Provide the (x, y) coordinate of the cell's center where the given text is located.  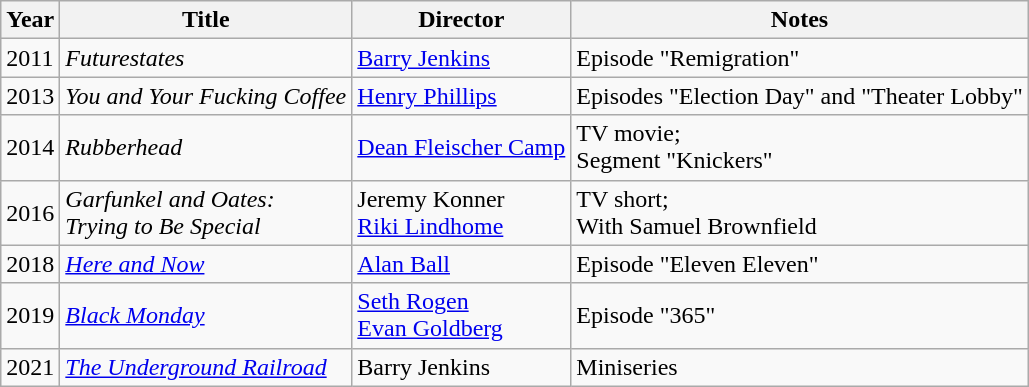
2021 (30, 367)
Alan Ball (462, 264)
Miniseries (800, 367)
Episodes "Election Day" and "Theater Lobby" (800, 96)
Dean Fleischer Camp (462, 148)
Episode "Eleven Eleven" (800, 264)
2013 (30, 96)
Year (30, 20)
Seth RogenEvan Goldberg (462, 316)
You and Your Fucking Coffee (206, 96)
Jeremy KonnerRiki Lindhome (462, 212)
Title (206, 20)
2011 (30, 58)
2018 (30, 264)
Episode "365" (800, 316)
Episode "Remigration" (800, 58)
Here and Now (206, 264)
2014 (30, 148)
2019 (30, 316)
TV short;With Samuel Brownfield (800, 212)
Futurestates (206, 58)
Henry Phillips (462, 96)
The Underground Railroad (206, 367)
Black Monday (206, 316)
Notes (800, 20)
Director (462, 20)
Rubberhead (206, 148)
TV movie;Segment "Knickers" (800, 148)
2016 (30, 212)
Garfunkel and Oates: Trying to Be Special (206, 212)
